Output the (x, y) coordinate of the center of the cell containing the given text.  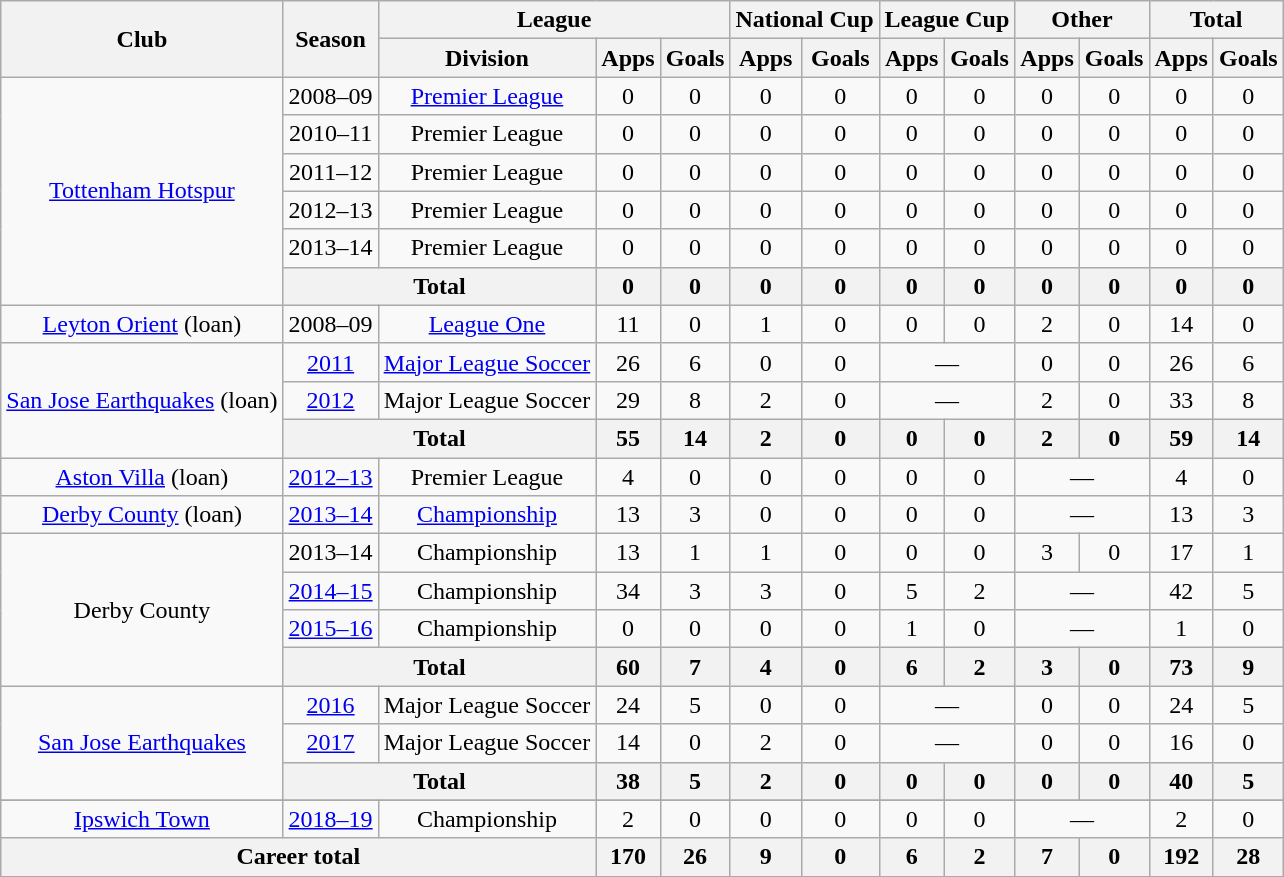
55 (628, 438)
2018–19 (330, 819)
2015–16 (330, 629)
Division (487, 58)
2010–11 (330, 134)
San Jose Earthquakes (142, 743)
2012 (330, 400)
17 (1181, 553)
Club (142, 39)
2017 (330, 743)
34 (628, 591)
Season (330, 39)
Leyton Orient (loan) (142, 324)
Derby County (142, 610)
Other (1082, 20)
42 (1181, 591)
60 (628, 667)
League (554, 20)
40 (1181, 781)
38 (628, 781)
2011–12 (330, 172)
Tottenham Hotspur (142, 191)
League One (487, 324)
National Cup (804, 20)
29 (628, 400)
Ipswich Town (142, 819)
59 (1181, 438)
2016 (330, 705)
33 (1181, 400)
Career total (298, 857)
2014–15 (330, 591)
11 (628, 324)
Derby County (loan) (142, 515)
League Cup (947, 20)
2011 (330, 362)
San Jose Earthquakes (loan) (142, 400)
Aston Villa (loan) (142, 477)
170 (628, 857)
28 (1248, 857)
16 (1181, 743)
73 (1181, 667)
192 (1181, 857)
